Locate the cell with the specified text and output its (X, Y) center coordinate. 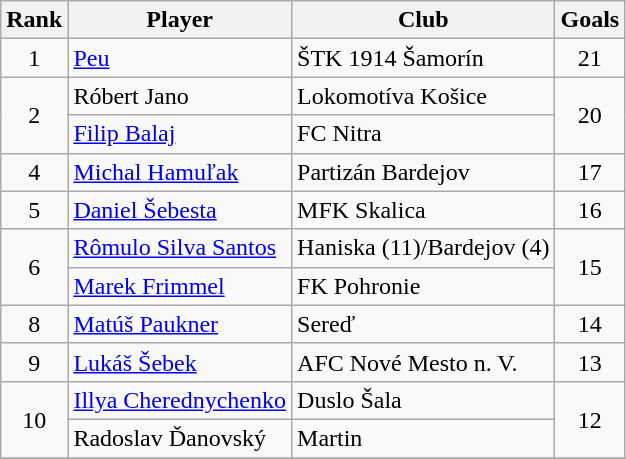
Duslo Šala (424, 400)
6 (34, 267)
Club (424, 20)
Lukáš Šebek (180, 362)
Player (180, 20)
4 (34, 172)
21 (590, 58)
Matúš Paukner (180, 324)
5 (34, 210)
16 (590, 210)
Radoslav Ďanovský (180, 438)
Sereď (424, 324)
Peu (180, 58)
AFC Nové Mesto n. V. (424, 362)
12 (590, 419)
17 (590, 172)
8 (34, 324)
Lokomotíva Košice (424, 96)
13 (590, 362)
2 (34, 115)
20 (590, 115)
Haniska (11)/Bardejov (4) (424, 248)
Martin (424, 438)
Marek Frimmel (180, 286)
MFK Skalica (424, 210)
Filip Balaj (180, 134)
FC Nitra (424, 134)
10 (34, 419)
Rank (34, 20)
Rômulo Silva Santos (180, 248)
Daniel Šebesta (180, 210)
Illya Cherednychenko (180, 400)
Partizán Bardejov (424, 172)
Michal Hamuľak (180, 172)
FK Pohronie (424, 286)
1 (34, 58)
14 (590, 324)
ŠTK 1914 Šamorín (424, 58)
Goals (590, 20)
Róbert Jano (180, 96)
15 (590, 267)
9 (34, 362)
